Find where the given text appears and provide that cell's center as [X, Y] coordinate. 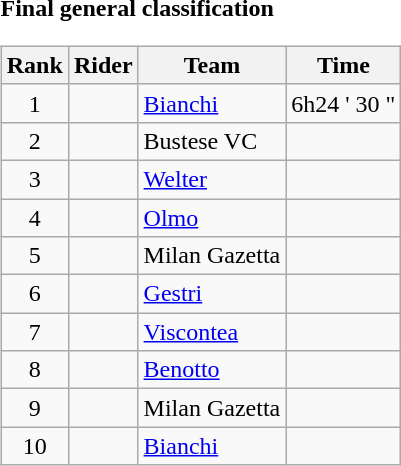
8 [34, 370]
6 [34, 294]
Olmo [212, 217]
10 [34, 446]
3 [34, 179]
4 [34, 217]
Rider [103, 65]
Viscontea [212, 332]
Rank [34, 65]
Time [344, 65]
1 [34, 103]
9 [34, 408]
Team [212, 65]
Bustese VC [212, 141]
2 [34, 141]
5 [34, 256]
Benotto [212, 370]
6h24 ' 30 " [344, 103]
Welter [212, 179]
Gestri [212, 294]
7 [34, 332]
